Locate the cell with the specified text and output its (x, y) center coordinate. 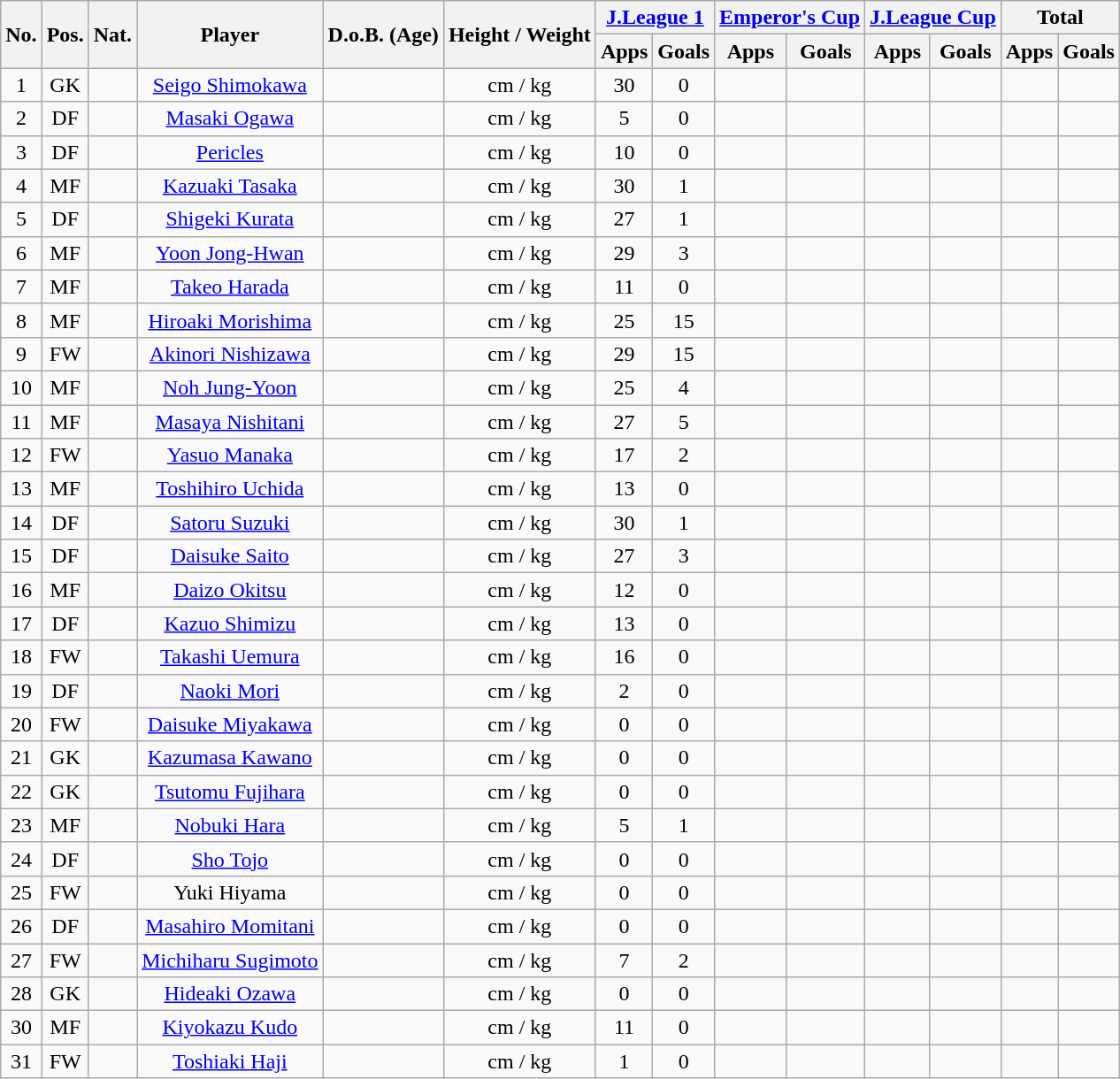
18 (21, 657)
Masahiro Momitani (230, 926)
Noh Jung-Yoon (230, 387)
Daisuke Miyakawa (230, 724)
J.League 1 (655, 18)
22 (21, 792)
Nat. (112, 34)
Hiroaki Morishima (230, 320)
No. (21, 34)
Kiyokazu Kudo (230, 1028)
Yoon Jong-Hwan (230, 253)
D.o.B. (Age) (383, 34)
Masaya Nishitani (230, 422)
Sho Tojo (230, 859)
Daizo Okitsu (230, 590)
Naoki Mori (230, 691)
Takeo Harada (230, 287)
Player (230, 34)
26 (21, 926)
Tsutomu Fujihara (230, 792)
Takashi Uemura (230, 657)
Masaki Ogawa (230, 119)
19 (21, 691)
31 (21, 1061)
Pericles (230, 152)
Kazuo Shimizu (230, 624)
24 (21, 859)
6 (21, 253)
21 (21, 758)
Hideaki Ozawa (230, 994)
Michiharu Sugimoto (230, 960)
Toshiaki Haji (230, 1061)
Total (1060, 18)
14 (21, 523)
20 (21, 724)
Kazuaki Tasaka (230, 186)
8 (21, 320)
Shigeki Kurata (230, 219)
Toshihiro Uchida (230, 489)
Seigo Shimokawa (230, 85)
Yasuo Manaka (230, 455)
Satoru Suzuki (230, 523)
Emperor's Cup (790, 18)
Pos. (65, 34)
9 (21, 354)
Kazumasa Kawano (230, 758)
Height / Weight (519, 34)
Daisuke Saito (230, 556)
Yuki Hiyama (230, 892)
28 (21, 994)
J.League Cup (933, 18)
Nobuki Hara (230, 825)
Akinori Nishizawa (230, 354)
23 (21, 825)
